For the text-containing cell, return its midpoint in (x, y) coordinate format. 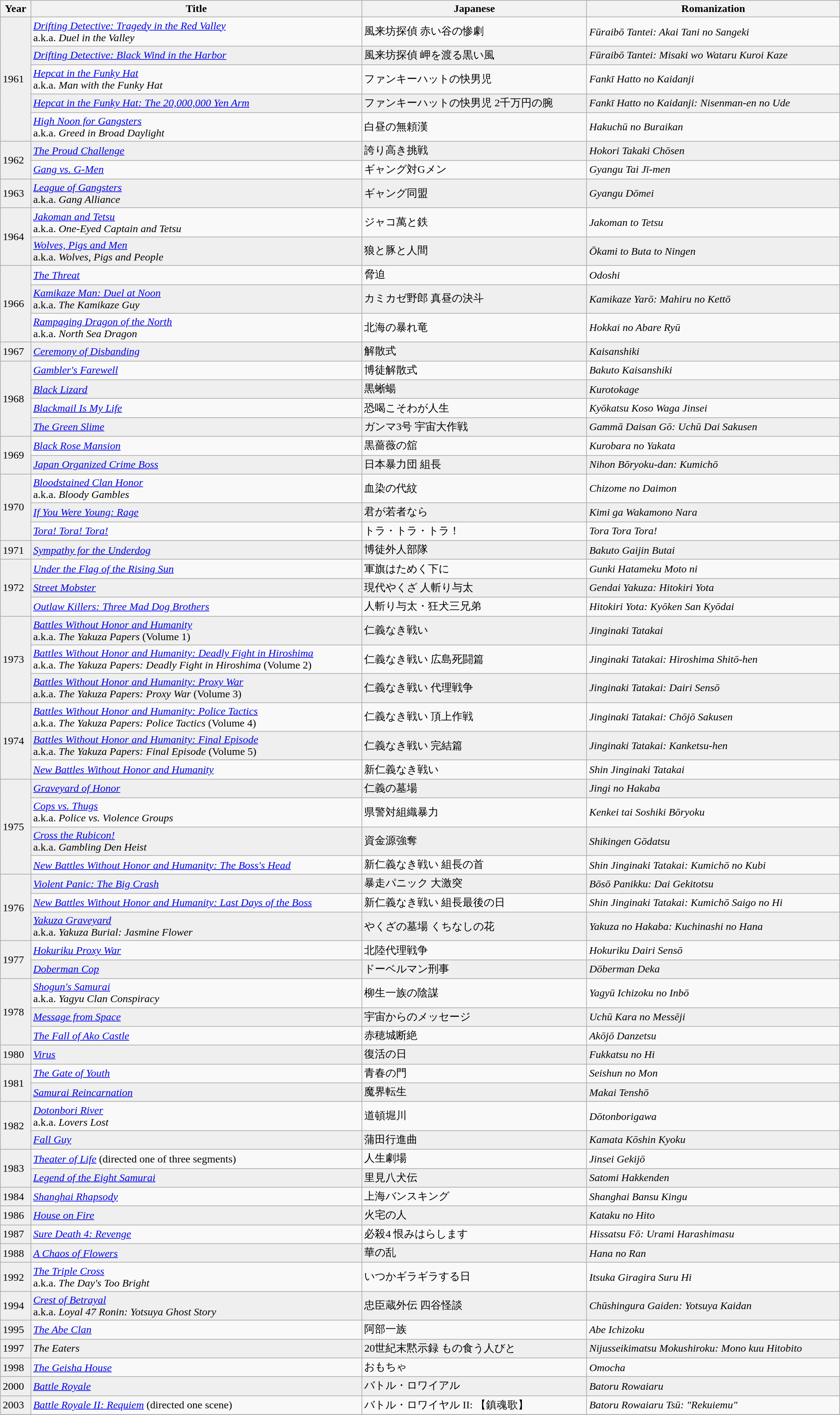
Fūraibō Tantei: Akai Tani no Sangeki (713, 32)
Akōjō Danzetsu (713, 1036)
青春の門 (474, 1074)
宇宙からのメッセージ (474, 1017)
1961 (16, 79)
Yakuza no Hakaba: Kuchinashi no Hana (713, 927)
Cops vs. Thugsa.k.a. Police vs. Violence Groups (196, 812)
Year (16, 9)
Omocha (713, 1367)
赤穂城断絶 (474, 1036)
Crest of Betrayala.k.a. Loyal 47 Ronin: Yotsuya Ghost Story (196, 1306)
Nijusseikimatsu Mokushiroku: Mono kuu Hitobito (713, 1349)
Jinsei Gekijō (713, 1159)
2000 (16, 1387)
恐喝こそわが人生 (474, 408)
ドーベルマン刑事 (474, 969)
Kamata Kōshin Kyoku (713, 1140)
Hokori Takaki Chōsen (713, 151)
Ōkami to Buta to Ningen (713, 251)
Bloodstained Clan Honora.k.a. Bloody Gambles (196, 488)
Hokkai no Abare Ryū (713, 328)
Abe Ichizoku (713, 1330)
1978 (16, 1012)
華の乱 (474, 1253)
Nihon Bōryoku-dan: Kumichō (713, 465)
柳生一族の陰謀 (474, 993)
The Geisha House (196, 1367)
Kataku no Hito (713, 1216)
1964 (16, 237)
Black Lizard (196, 389)
1980 (16, 1054)
新仁義なき戦い 組長最後の日 (474, 903)
Blackmail Is My Life (196, 408)
Message from Space (196, 1017)
道頓堀川 (474, 1116)
Ceremony of Disbanding (196, 352)
蒲田行進曲 (474, 1140)
ガンマ3号 宇宙大作戦 (474, 427)
現代やくざ 人斬り与太 (474, 587)
1995 (16, 1330)
上海バンスキング (474, 1197)
2003 (16, 1405)
人斬り与太・狂犬三兄弟 (474, 607)
Rampaging Dragon of the Northa.k.a. North Sea Dragon (196, 328)
Shikingen Gōdatsu (713, 841)
忠臣蔵外伝 四谷怪談 (474, 1306)
1984 (16, 1197)
Satomi Hakkenden (713, 1178)
ギャング同盟 (474, 193)
1974 (16, 741)
Tora! Tora! Tora! (196, 532)
Gambler's Farewell (196, 370)
Kyōkatsu Koso Waga Jinsei (713, 408)
Drifting Detective: Black Wind in the Harbor (196, 56)
Kaisanshiki (713, 352)
Shin Jinginaki Tatakai: Kumichō no Kubi (713, 865)
1971 (16, 550)
Jinginaki Tatakai: Hiroshima Shitō-hen (713, 659)
阿部一族 (474, 1330)
Graveyard of Honor (196, 789)
Jinginaki Tatakai: Kanketsu-hen (713, 746)
博徒外人部隊 (474, 550)
Jingi no Hakaba (713, 789)
Gang vs. G-Men (196, 170)
君が若者なら (474, 512)
1988 (16, 1253)
1997 (16, 1349)
Kurotokage (713, 389)
The Triple Crossa.k.a. The Day's Too Bright (196, 1277)
Battle Royale II: Requiem (directed one scene) (196, 1405)
北陸代理戦争 (474, 951)
1981 (16, 1083)
Bakuto Gaijin Butai (713, 550)
1969 (16, 455)
新仁義なき戦い 組長の首 (474, 865)
Gyangu Tai Jī-men (713, 170)
Jinginaki Tatakai (713, 630)
1973 (16, 659)
Dōberman Deka (713, 969)
バトル・ロワイアル (474, 1387)
Japan Organized Crime Boss (196, 465)
New Battles Without Honor and Humanity: The Boss's Head (196, 865)
仁義の墓場 (474, 789)
誇り高き挑戦 (474, 151)
1975 (16, 827)
Dōtonborigawa (713, 1116)
Shin Jinginaki Tatakai: Kumichō Saigo no Hi (713, 903)
ファンキーハットの快男児 (474, 79)
カミカゼ野郎 真昼の決斗 (474, 299)
1962 (16, 160)
If You Were Young: Rage (196, 512)
Hitokiri Yota: Kyōken San Kyōdai (713, 607)
解散式 (474, 352)
Battles Without Honor and Humanity: Proxy Wara.k.a. The Yakuza Papers: Proxy War (Volume 3) (196, 688)
Hakuchū no Buraikan (713, 127)
Violent Panic: The Big Crash (196, 884)
Seishun no Mon (713, 1074)
1982 (16, 1126)
Itsuka Giragira Suru Hi (713, 1277)
The Abe Clan (196, 1330)
黒蜥蝪 (474, 389)
Shin Jinginaki Tatakai (713, 770)
Chizome no Daimon (713, 488)
1976 (16, 908)
Dotonbori Rivera.k.a. Lovers Lost (196, 1116)
Street Mobster (196, 587)
暴走パニック 大激突 (474, 884)
Virus (196, 1054)
Outlaw Killers: Three Mad Dog Brothers (196, 607)
Sympathy for the Underdog (196, 550)
日本暴力団 組長 (474, 465)
Fūraibō Tantei: Misaki wo Wataru Kuroi Kaze (713, 56)
The Gate of Youth (196, 1074)
The Green Slime (196, 427)
仁義なき戦い 頂上作戦 (474, 717)
博徒解散式 (474, 370)
Jakoman to Tetsu (713, 222)
資金源強奪 (474, 841)
House on Fire (196, 1216)
Battles Without Honor and Humanitya.k.a. The Yakuza Papers (Volume 1) (196, 630)
Cross the Rubicon!a.k.a. Gambling Den Heist (196, 841)
風来坊探偵 赤い谷の惨劇 (474, 32)
軍旗はためく下に (474, 569)
仁義なき戦い 代理戦争 (474, 688)
Black Rose Mansion (196, 446)
Drifting Detective: Tragedy in the Red Valleya.k.a. Duel in the Valley (196, 32)
Gammā Daisan Gō: Uchū Dai Sakusen (713, 427)
Gyangu Dōmei (713, 193)
いつかギラギラする日 (474, 1277)
1977 (16, 960)
The Fall of Ako Castle (196, 1036)
1987 (16, 1234)
20世紀末黙示録 もの食う人びと (474, 1349)
Makai Tenshō (713, 1092)
Under the Flag of the Rising Sun (196, 569)
やくざの墓場 くちなしの花 (474, 927)
The Eaters (196, 1349)
Battles Without Honor and Humanity: Final Episodea.k.a. The Yakuza Papers: Final Episode (Volume 5) (196, 746)
1986 (16, 1216)
Gendai Yakuza: Hitokiri Yota (713, 587)
Kamikaze Yarō: Mahiru no Kettō (713, 299)
おもちゃ (474, 1367)
ファンキーハットの快男児 2千万円の腕 (474, 104)
人生劇場 (474, 1159)
Hokuriku Proxy War (196, 951)
1970 (16, 507)
Shogun's Samuraia.k.a. Yagyu Clan Conspiracy (196, 993)
バトル・ロワイヤル II: 【鎮魂歌】 (474, 1405)
Gunki Hatameku Moto ni (713, 569)
Jinginaki Tatakai: Chōjō Sakusen (713, 717)
The Threat (196, 275)
復活の日 (474, 1054)
Hepcat in the Funky Hat: The 20,000,000 Yen Arm (196, 104)
1994 (16, 1306)
Wolves, Pigs and Mena.k.a. Wolves, Pigs and People (196, 251)
黒薔薇の舘 (474, 446)
1972 (16, 588)
1963 (16, 193)
1968 (16, 399)
Samurai Reincarnation (196, 1092)
Kurobara no Yakata (713, 446)
Battles Without Honor and Humanity: Police Tacticsa.k.a. The Yakuza Papers: Police Tactics (Volume 4) (196, 717)
1983 (16, 1168)
1967 (16, 352)
Legend of the Eight Samurai (196, 1178)
脅迫 (474, 275)
必殺4 恨みはらします (474, 1234)
Battles Without Honor and Humanity: Deadly Fight in Hiroshimaa.k.a. The Yakuza Papers: Deadly Fight in Hiroshima (Volume 2) (196, 659)
Batoru Rowaiaru (713, 1387)
High Noon for Gangstersa.k.a. Greed in Broad Daylight (196, 127)
Kamikaze Man: Duel at Noona.k.a. The Kamikaze Guy (196, 299)
Jakoman and Tetsua.k.a. One-Eyed Captain and Tetsu (196, 222)
Romanization (713, 9)
Kenkei tai Soshiki Bōryoku (713, 812)
Hana no Ran (713, 1253)
新仁義なき戦い (474, 770)
League of Gangstersa.k.a. Gang Alliance (196, 193)
Sure Death 4: Revenge (196, 1234)
New Battles Without Honor and Humanity: Last Days of the Boss (196, 903)
狼と豚と人間 (474, 251)
Fankī Hatto no Kaidanji (713, 79)
仁義なき戦い 広島死闘篇 (474, 659)
血染の代紋 (474, 488)
Bōsō Panikku: Dai Gekitotsu (713, 884)
里見八犬伝 (474, 1178)
Yagyū Ichizoku no Inbō (713, 993)
Chūshingura Gaiden: Yotsuya Kaidan (713, 1306)
火宅の人 (474, 1216)
Hissatsu Fō: Urami Harashimasu (713, 1234)
Hepcat in the Funky Hata.k.a. Man with the Funky Hat (196, 79)
Uchū Kara no Messēji (713, 1017)
Hokuriku Dairi Sensō (713, 951)
Shanghai Bansu Kingu (713, 1197)
風来坊探偵 岬を渡る黒い風 (474, 56)
Fukkatsu no Hi (713, 1054)
Theater of Life (directed one of three segments) (196, 1159)
魔界転生 (474, 1092)
A Chaos of Flowers (196, 1253)
Battle Royale (196, 1387)
ギャング対Gメン (474, 170)
Tora Tora Tora! (713, 532)
Title (196, 9)
仁義なき戦い 完結篇 (474, 746)
Jinginaki Tatakai: Dairi Sensō (713, 688)
1992 (16, 1277)
トラ・トラ・トラ！ (474, 532)
1998 (16, 1367)
1966 (16, 304)
Bakuto Kaisanshiki (713, 370)
Batoru Rowaiaru Tsū: "Rekuiemu" (713, 1405)
白昼の無頼漢 (474, 127)
New Battles Without Honor and Humanity (196, 770)
Shanghai Rhapsody (196, 1197)
Fall Guy (196, 1140)
The Proud Challenge (196, 151)
仁義なき戦い (474, 630)
Doberman Cop (196, 969)
Fankī Hatto no Kaidanji: Nisenman-en no Ude (713, 104)
Yakuza Graveyarda.k.a. Yakuza Burial: Jasmine Flower (196, 927)
県警対組織暴力 (474, 812)
ジャコ萬と鉄 (474, 222)
Odoshi (713, 275)
北海の暴れ竜 (474, 328)
Japanese (474, 9)
Kimi ga Wakamono Nara (713, 512)
